Detect which cell encompasses the target text, then output its [X, Y] center coordinate. 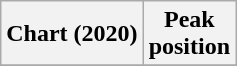
Chart (2020) [72, 34]
Peakposition [189, 34]
